Provide the (X, Y) coordinate of the cell's center where the given text is located.  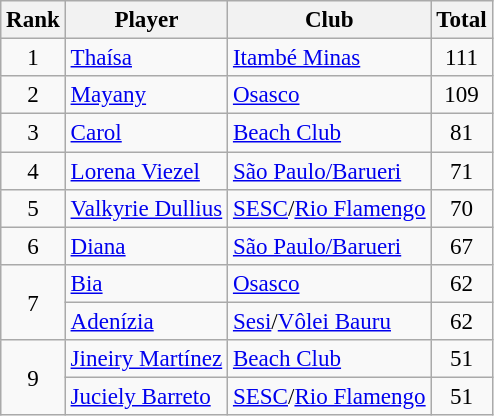
109 (462, 95)
70 (462, 209)
Club (330, 20)
Total (462, 20)
Sesi/Vôlei Bauru (330, 322)
5 (33, 209)
6 (33, 246)
Player (146, 20)
Juciely Barreto (146, 397)
81 (462, 133)
Valkyrie Dullius (146, 209)
Itambé Minas (330, 58)
9 (33, 378)
Mayany (146, 95)
67 (462, 246)
Bia (146, 284)
Thaísa (146, 58)
Lorena Viezel (146, 171)
2 (33, 95)
Adenízia (146, 322)
3 (33, 133)
1 (33, 58)
71 (462, 171)
4 (33, 171)
Diana (146, 246)
Carol (146, 133)
111 (462, 58)
7 (33, 302)
Rank (33, 20)
Jineiry Martínez (146, 359)
